Identify which cell holds the provided text, then report its (X, Y) central coordinate. 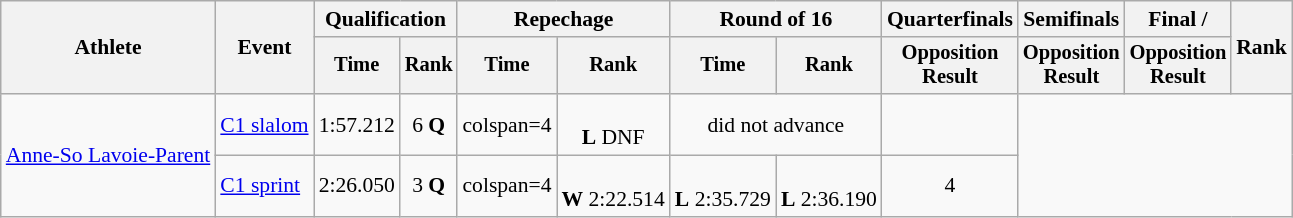
Qualification (386, 19)
3 Q (429, 186)
L 2:36.190 (829, 186)
C1 slalom (264, 124)
1:57.212 (357, 124)
Final / (1178, 19)
W 2:22.514 (612, 186)
2:26.050 (357, 186)
Repechage (563, 19)
L 2:35.729 (723, 186)
6 Q (429, 124)
C1 sprint (264, 186)
4 (950, 186)
Anne-So Lavoie-Parent (108, 155)
Round of 16 (776, 19)
Event (264, 48)
Semifinals (1072, 19)
L DNF (612, 124)
did not advance (776, 124)
Athlete (108, 48)
Quarterfinals (950, 19)
